From the cell containing the given text, extract its center point as [X, Y] coordinate. 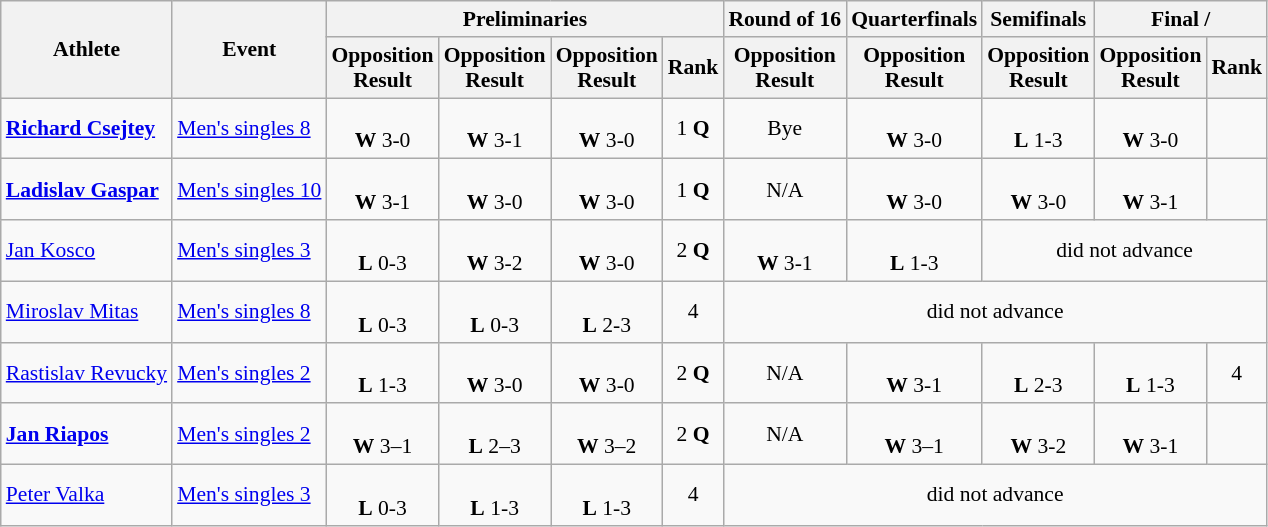
W 3–2 [607, 434]
Round of 16 [784, 19]
Rastislav Revucky [86, 372]
Bye [784, 128]
Jan Riapos [86, 434]
Men's singles 10 [249, 190]
Athlete [86, 50]
Peter Valka [86, 496]
Quarterfinals [914, 19]
L 2–3 [495, 434]
Richard Csejtey [86, 128]
Event [249, 50]
Jan Kosco [86, 250]
Ladislav Gaspar [86, 190]
Final / [1180, 19]
Miroslav Mitas [86, 312]
Semifinals [1038, 19]
Preliminaries [524, 19]
